For the text-containing cell, return its midpoint in [X, Y] coordinate format. 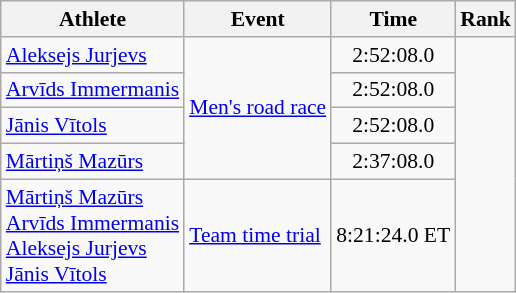
Mārtiņš Mazūrs [92, 162]
Arvīds Immermanis [92, 90]
Men's road race [258, 108]
Jānis Vītols [92, 126]
Mārtiņš MazūrsArvīds ImmermanisAleksejs JurjevsJānis Vītols [92, 235]
Aleksejs Jurjevs [92, 55]
Event [258, 19]
Time [393, 19]
2:37:08.0 [393, 162]
Rank [486, 19]
Athlete [92, 19]
Team time trial [258, 235]
8:21:24.0 ET [393, 235]
